Scan for the cell matching the given text and deliver its (X, Y) coordinate at center. 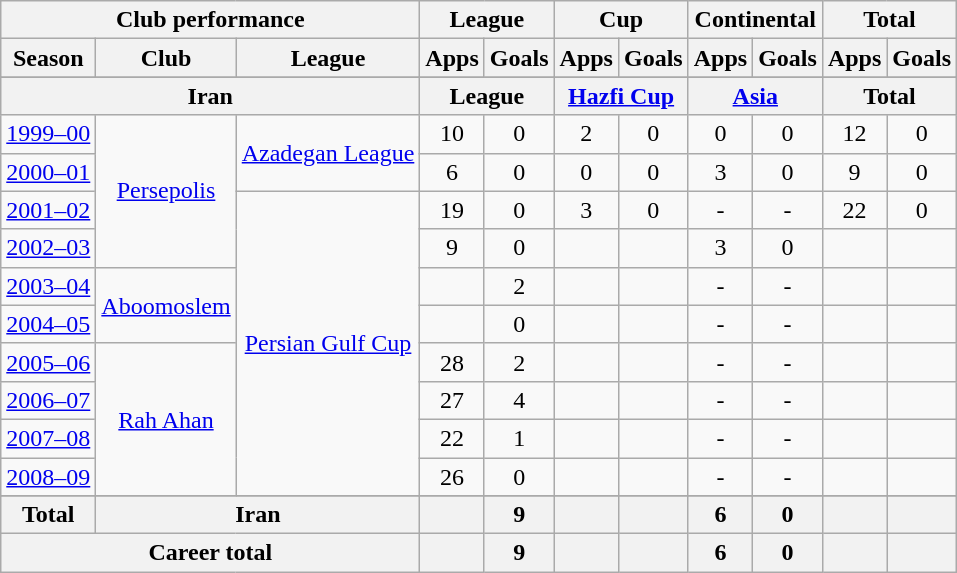
2000–01 (48, 172)
2007–08 (48, 438)
2006–07 (48, 400)
27 (452, 400)
2003–04 (48, 286)
26 (452, 477)
Azadegan League (328, 153)
Season (48, 58)
2005–06 (48, 362)
Career total (210, 553)
Rah Ahan (166, 419)
2008–09 (48, 477)
19 (452, 210)
12 (854, 134)
2004–05 (48, 324)
1999–00 (48, 134)
2002–03 (48, 248)
28 (452, 362)
Club performance (210, 20)
Persepolis (166, 191)
Club (166, 58)
2001–02 (48, 210)
Aboomoslem (166, 305)
Continental (755, 20)
10 (452, 134)
4 (519, 400)
1 (519, 438)
Cup (621, 20)
Hazfi Cup (621, 96)
Asia (755, 96)
Persian Gulf Cup (328, 343)
